Return (x, y) of the center of cell containing provided text 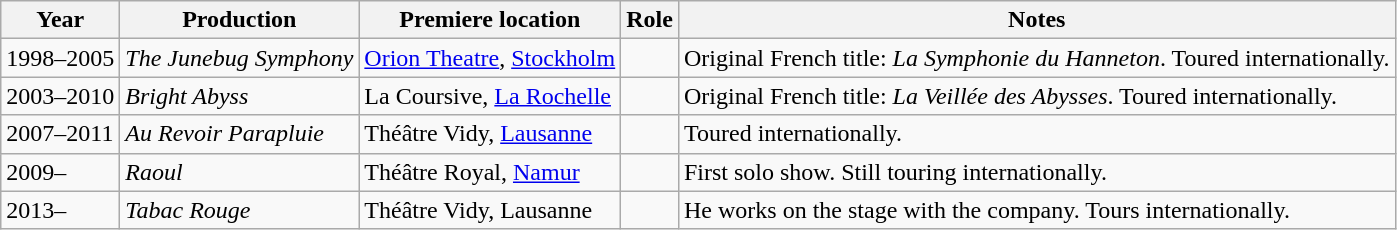
Orion Theatre, Stockholm (490, 58)
Au Revoir Parapluie (240, 134)
1998–2005 (60, 58)
Tabac Rouge (240, 210)
Original French title: La Veillée des Abysses. Toured internationally. (1036, 96)
Raoul (240, 172)
2013– (60, 210)
The Junebug Symphony (240, 58)
Original French title: La Symphonie du Hanneton. Toured internationally. (1036, 58)
Bright Abyss (240, 96)
Toured internationally. (1036, 134)
Production (240, 20)
Year (60, 20)
2007–2011 (60, 134)
Premiere location (490, 20)
Role (650, 20)
2009– (60, 172)
La Coursive, La Rochelle (490, 96)
Notes (1036, 20)
2003–2010 (60, 96)
Théâtre Royal, Namur (490, 172)
First solo show. Still touring internationally. (1036, 172)
He works on the stage with the company. Tours internationally. (1036, 210)
